Determine the (x, y) coordinate at the center of the cell enclosing the given text.  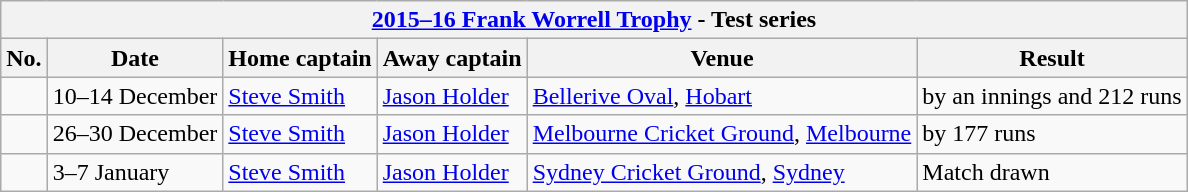
Sydney Cricket Ground, Sydney (722, 172)
Home captain (300, 58)
by an innings and 212 runs (1052, 96)
Venue (722, 58)
by 177 runs (1052, 134)
Bellerive Oval, Hobart (722, 96)
3–7 January (135, 172)
Date (135, 58)
2015–16 Frank Worrell Trophy - Test series (594, 20)
10–14 December (135, 96)
Match drawn (1052, 172)
No. (24, 58)
Melbourne Cricket Ground, Melbourne (722, 134)
Result (1052, 58)
26–30 December (135, 134)
Away captain (452, 58)
